Identify which cell holds the provided text, then report its (x, y) central coordinate. 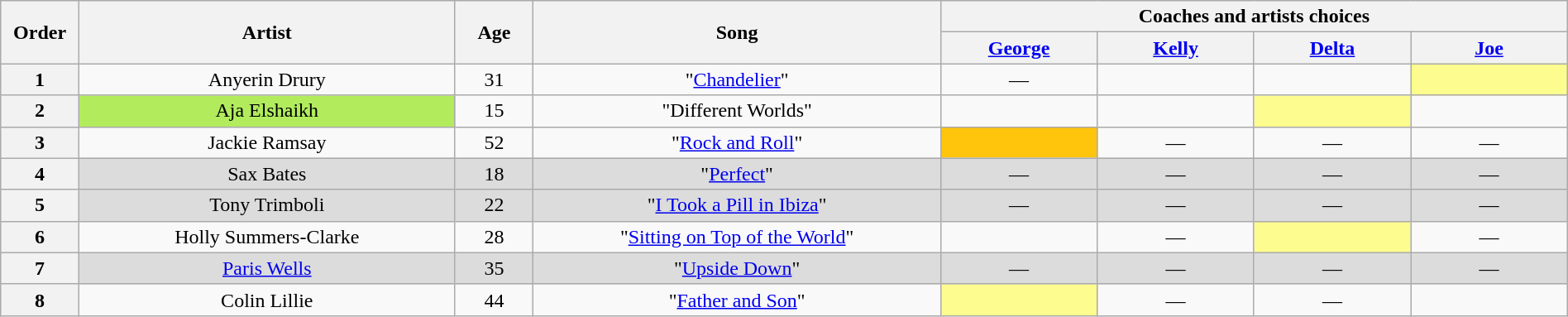
8 (40, 300)
"Perfect" (738, 174)
"Sitting on Top of the World" (738, 237)
Artist (266, 32)
4 (40, 174)
22 (495, 205)
44 (495, 300)
Aja Elshaikh (266, 111)
5 (40, 205)
7 (40, 268)
"Different Worlds" (738, 111)
Joe (1489, 48)
"Father and Son" (738, 300)
28 (495, 237)
1 (40, 79)
31 (495, 79)
Jackie Ramsay (266, 142)
Coaches and artists choices (1254, 17)
Holly Summers-Clarke (266, 237)
18 (495, 174)
Age (495, 32)
Colin Lillie (266, 300)
Song (738, 32)
George (1019, 48)
"I Took a Pill in Ibiza" (738, 205)
Delta (1331, 48)
Sax Bates (266, 174)
"Rock and Roll" (738, 142)
2 (40, 111)
Tony Trimboli (266, 205)
3 (40, 142)
6 (40, 237)
Kelly (1176, 48)
35 (495, 268)
Paris Wells (266, 268)
Order (40, 32)
"Chandelier" (738, 79)
15 (495, 111)
Anyerin Drury (266, 79)
52 (495, 142)
"Upside Down" (738, 268)
